Return the (X, Y) coordinate for the center point of the cell that contains the specified text.  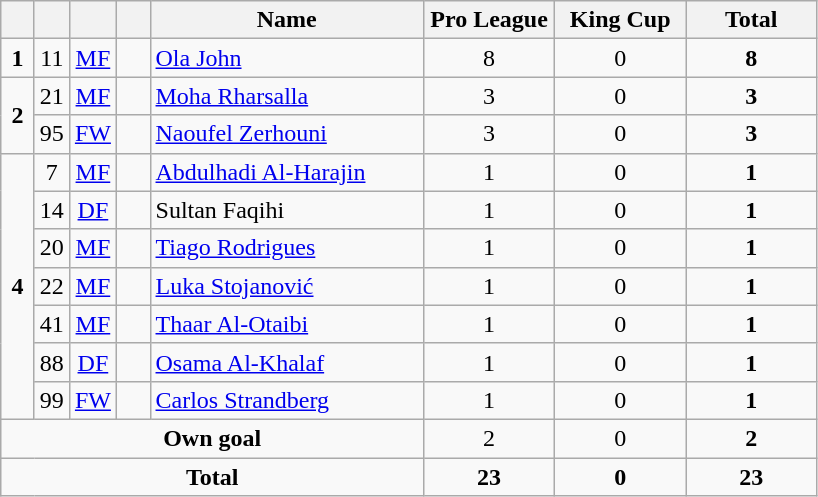
King Cup (620, 20)
Naoufel Zerhouni (287, 134)
Own goal (212, 438)
Ola John (287, 58)
7 (52, 172)
Pro League (490, 20)
Luka Stojanović (287, 286)
Abdulhadi Al-Harajin (287, 172)
22 (52, 286)
11 (52, 58)
Tiago Rodrigues (287, 248)
Name (287, 20)
Moha Rharsalla (287, 96)
41 (52, 324)
Thaar Al-Otaibi (287, 324)
Osama Al-Khalaf (287, 362)
95 (52, 134)
88 (52, 362)
4 (18, 286)
14 (52, 210)
Sultan Faqihi (287, 210)
20 (52, 248)
Carlos Strandberg (287, 400)
21 (52, 96)
99 (52, 400)
